Determine the [X, Y] coordinate at the center of the cell enclosing the given text.  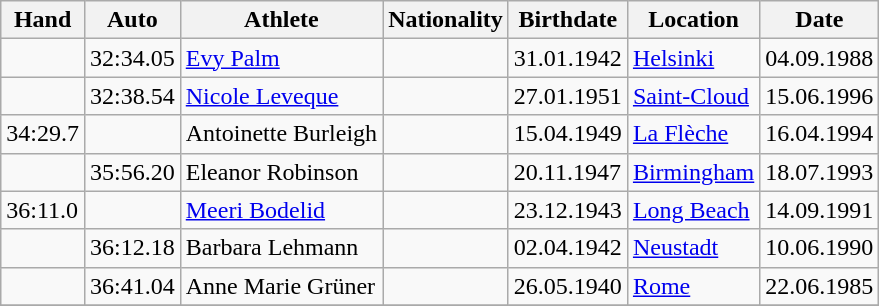
Saint-Cloud [693, 96]
15.06.1996 [820, 96]
Neustadt [693, 248]
Nationality [446, 20]
Date [820, 20]
14.09.1991 [820, 210]
32:34.05 [132, 58]
Nicole Leveque [281, 96]
Meeri Bodelid [281, 210]
Birmingham [693, 172]
27.01.1951 [568, 96]
Auto [132, 20]
10.06.1990 [820, 248]
Hand [43, 20]
04.09.1988 [820, 58]
36:11.0 [43, 210]
36:41.04 [132, 286]
Location [693, 20]
34:29.7 [43, 134]
Athlete [281, 20]
32:38.54 [132, 96]
La Flèche [693, 134]
15.04.1949 [568, 134]
36:12.18 [132, 248]
Birthdate [568, 20]
20.11.1947 [568, 172]
26.05.1940 [568, 286]
18.07.1993 [820, 172]
35:56.20 [132, 172]
16.04.1994 [820, 134]
Long Beach [693, 210]
31.01.1942 [568, 58]
Eleanor Robinson [281, 172]
Helsinki [693, 58]
Antoinette Burleigh [281, 134]
Rome [693, 286]
23.12.1943 [568, 210]
02.04.1942 [568, 248]
Evy Palm [281, 58]
Barbara Lehmann [281, 248]
22.06.1985 [820, 286]
Anne Marie Grüner [281, 286]
